From the cell containing the given text, extract its center point as (x, y) coordinate. 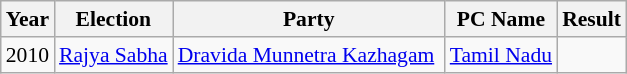
Rajya Sabha (114, 55)
2010 (28, 55)
Result (592, 19)
PC Name (501, 19)
Party (309, 19)
Election (114, 19)
Dravida Munnetra Kazhagam (309, 55)
Year (28, 19)
Tamil Nadu (501, 55)
